Find where the given text appears and provide that cell's center as [x, y] coordinate. 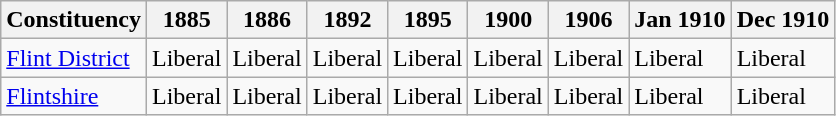
1900 [508, 20]
1895 [428, 20]
1886 [267, 20]
Jan 1910 [680, 20]
Dec 1910 [783, 20]
1906 [588, 20]
Flint District [74, 58]
Flintshire [74, 96]
1892 [347, 20]
1885 [186, 20]
Constituency [74, 20]
